Output the [X, Y] coordinate of the center of the cell containing the given text.  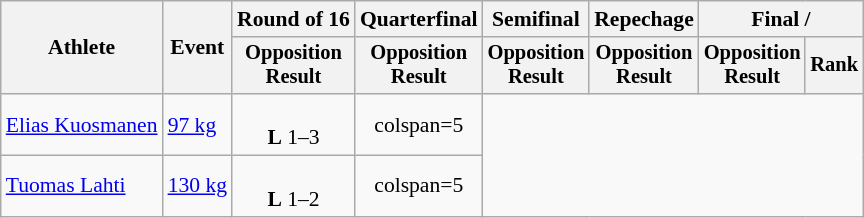
Repechage [644, 19]
L 1–3 [294, 124]
Final / [781, 19]
Semifinal [536, 19]
Event [198, 48]
L 1–2 [294, 186]
97 kg [198, 124]
Tuomas Lahti [82, 186]
Rank [834, 66]
130 kg [198, 186]
Round of 16 [294, 19]
Elias Kuosmanen [82, 124]
Quarterfinal [419, 19]
Athlete [82, 48]
